Scan for the cell matching the given text and deliver its (x, y) coordinate at center. 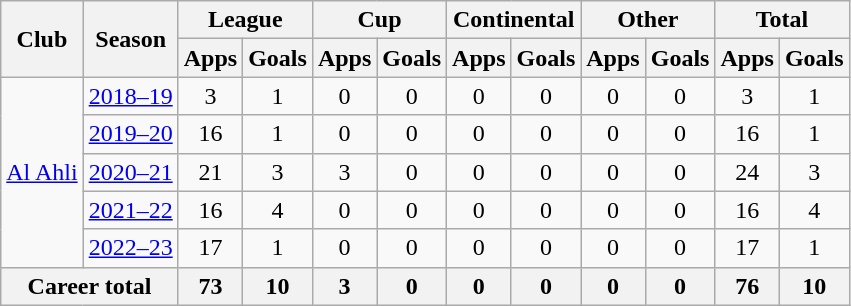
Season (130, 39)
Total (782, 20)
24 (747, 172)
Career total (90, 286)
2018–19 (130, 96)
2022–23 (130, 248)
Club (42, 39)
Other (648, 20)
73 (210, 286)
2021–22 (130, 210)
76 (747, 286)
21 (210, 172)
2019–20 (130, 134)
Al Ahli (42, 172)
2020–21 (130, 172)
Continental (514, 20)
Cup (379, 20)
League (245, 20)
